Search for the cell housing the specified text and yield its [X, Y] center coordinate. 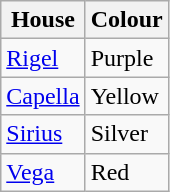
House [43, 20]
Red [126, 172]
Sirius [43, 134]
Vega [43, 172]
Silver [126, 134]
Purple [126, 58]
Capella [43, 96]
Colour [126, 20]
Rigel [43, 58]
Yellow [126, 96]
